Find where the given text appears and provide that cell's center as [x, y] coordinate. 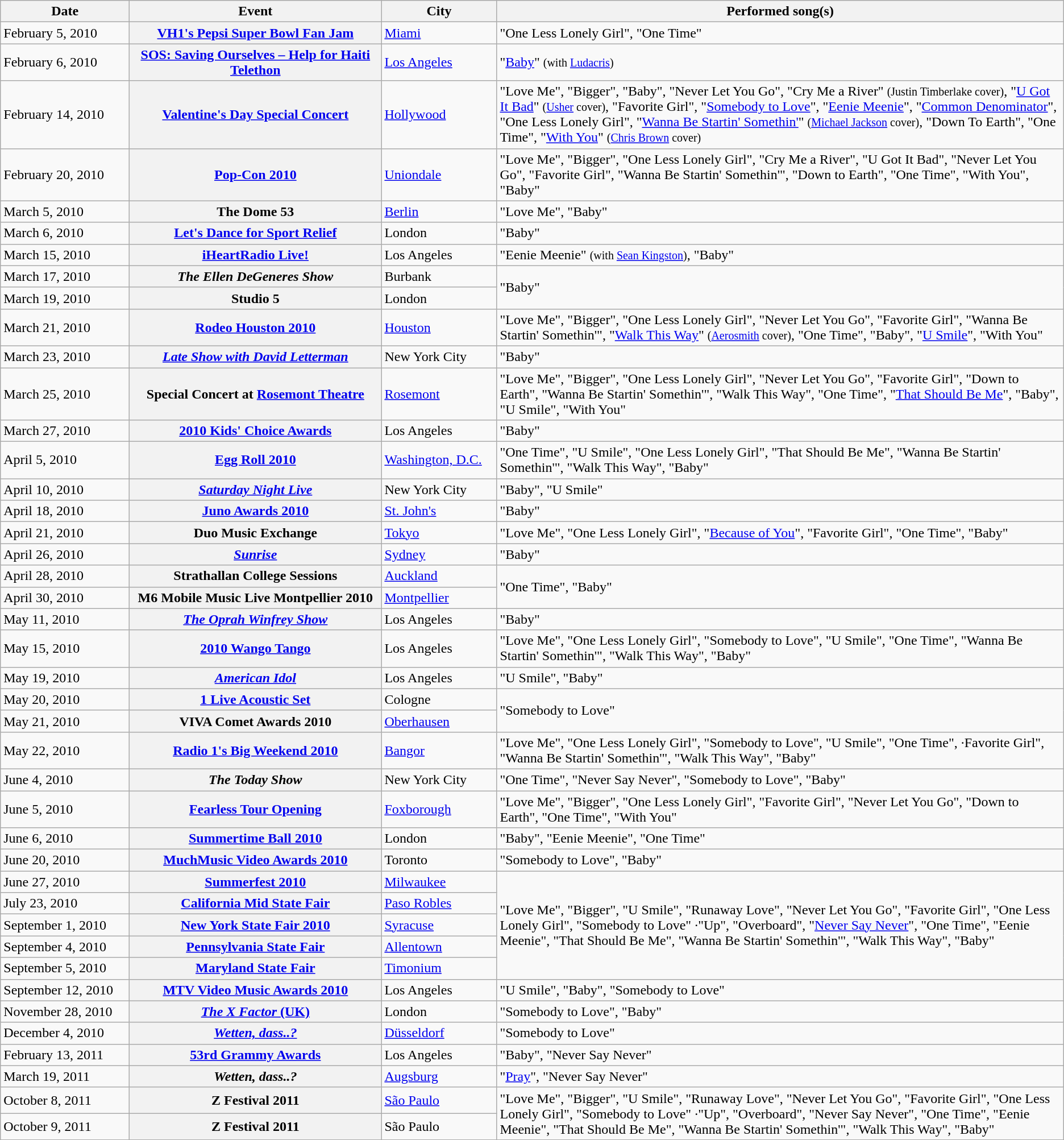
The Ellen DeGeneres Show [256, 276]
Maryland State Fair [256, 968]
March 6, 2010 [65, 233]
53rd Grammy Awards [256, 1055]
Milwaukee [439, 882]
The Today Show [256, 780]
September 12, 2010 [65, 990]
Rosemont [439, 393]
The X Factor (UK) [256, 1012]
Date [65, 11]
Hollywood [439, 115]
"One Less Lonely Girl", "One Time" [780, 33]
New York State Fair 2010 [256, 925]
Syracuse [439, 925]
Special Concert at Rosemont Theatre [256, 393]
March 15, 2010 [65, 255]
Pennsylvania State Fair [256, 947]
Egg Roll 2010 [256, 461]
July 23, 2010 [65, 903]
"Baby", "U Smile" [780, 490]
February 6, 2010 [65, 63]
Montpellier [439, 598]
June 27, 2010 [65, 882]
"Eenie Meenie" (with Sean Kingston), "Baby" [780, 255]
"Love Me", "Bigger", "One Less Lonely Girl", "Favorite Girl", "Never Let You Go", "Down to Earth", "One Time", "With You" [780, 809]
April 18, 2010 [65, 511]
May 20, 2010 [65, 699]
April 10, 2010 [65, 490]
February 20, 2010 [65, 175]
Performed song(s) [780, 11]
"Baby", "Never Say Never" [780, 1055]
Berlin [439, 212]
April 21, 2010 [65, 533]
April 30, 2010 [65, 598]
Burbank [439, 276]
March 23, 2010 [65, 356]
March 21, 2010 [65, 328]
February 5, 2010 [65, 33]
Augsburg [439, 1076]
Toronto [439, 860]
March 25, 2010 [65, 393]
Timonium [439, 968]
June 4, 2010 [65, 780]
Summerfest 2010 [256, 882]
Oberhausen [439, 721]
Let's Dance for Sport Relief [256, 233]
"Pray", "Never Say Never" [780, 1076]
Pop-Con 2010 [256, 175]
Bangor [439, 751]
The Oprah Winfrey Show [256, 619]
Studio 5 [256, 298]
December 4, 2010 [65, 1033]
September 5, 2010 [65, 968]
February 14, 2010 [65, 115]
MTV Video Music Awards 2010 [256, 990]
VIVA Comet Awards 2010 [256, 721]
Foxborough [439, 809]
Summertime Ball 2010 [256, 839]
Houston [439, 328]
May 19, 2010 [65, 678]
M6 Mobile Music Live Montpellier 2010 [256, 598]
September 1, 2010 [65, 925]
"Love Me", "One Less Lonely Girl", "Somebody to Love", "U Smile", "One Time", ·Favorite Girl", "Wanna Be Startin' Somethin'", "Walk This Way", "Baby" [780, 751]
St. John's [439, 511]
Washington, D.C. [439, 461]
April 5, 2010 [65, 461]
American Idol [256, 678]
March 17, 2010 [65, 276]
California Mid State Fair [256, 903]
March 27, 2010 [65, 431]
April 26, 2010 [65, 554]
"U Smile", "Baby", "Somebody to Love" [780, 990]
March 19, 2011 [65, 1076]
"One Time", "Never Say Never", "Somebody to Love", "Baby" [780, 780]
City [439, 11]
SOS: Saving Ourselves – Help for Haiti Telethon [256, 63]
Düsseldorf [439, 1033]
November 28, 2010 [65, 1012]
Strathallan College Sessions [256, 576]
Fearless Tour Opening [256, 809]
June 20, 2010 [65, 860]
June 5, 2010 [65, 809]
Auckland [439, 576]
The Dome 53 [256, 212]
Uniondale [439, 175]
Saturday Night Live [256, 490]
Duo Music Exchange [256, 533]
May 22, 2010 [65, 751]
October 9, 2011 [65, 1126]
"U Smile", "Baby" [780, 678]
2010 Wango Tango [256, 648]
May 11, 2010 [65, 619]
March 5, 2010 [65, 212]
June 6, 2010 [65, 839]
"Love Me", "Baby" [780, 212]
October 8, 2011 [65, 1100]
Radio 1's Big Weekend 2010 [256, 751]
"Baby" (with Ludacris) [780, 63]
Miami [439, 33]
2010 Kids' Choice Awards [256, 431]
Sydney [439, 554]
"Love Me", "One Less Lonely Girl", "Because of You", "Favorite Girl", "One Time", "Baby" [780, 533]
February 13, 2011 [65, 1055]
April 28, 2010 [65, 576]
VH1's Pepsi Super Bowl Fan Jam [256, 33]
Allentown [439, 947]
September 4, 2010 [65, 947]
"Baby", "Eenie Meenie", "One Time" [780, 839]
Sunrise [256, 554]
March 19, 2010 [65, 298]
Event [256, 11]
Juno Awards 2010 [256, 511]
MuchMusic Video Awards 2010 [256, 860]
May 15, 2010 [65, 648]
May 21, 2010 [65, 721]
1 Live Acoustic Set [256, 699]
Paso Robles [439, 903]
Rodeo Houston 2010 [256, 328]
"One Time", "Baby" [780, 587]
iHeartRadio Live! [256, 255]
Valentine's Day Special Concert [256, 115]
Late Show with David Letterman [256, 356]
"One Time", "U Smile", "One Less Lonely Girl", "That Should Be Me", "Wanna Be Startin' Somethin'", "Walk This Way", "Baby" [780, 461]
Cologne [439, 699]
Tokyo [439, 533]
"Love Me", "One Less Lonely Girl", "Somebody to Love", "U Smile", "One Time", "Wanna Be Startin' Somethin'", "Walk This Way", "Baby" [780, 648]
